Locate the cell with the specified text and output its [X, Y] center coordinate. 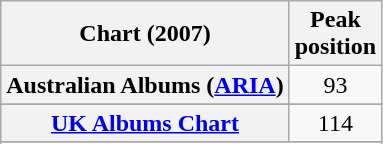
UK Albums Chart [145, 123]
114 [335, 123]
Chart (2007) [145, 34]
Peak position [335, 34]
Australian Albums (ARIA) [145, 85]
93 [335, 85]
